Locate the cell with the specified text and output its (x, y) center coordinate. 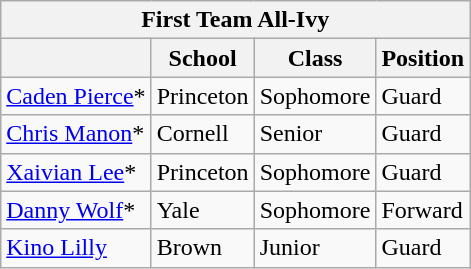
Yale (202, 210)
First Team All-Ivy (236, 20)
Brown (202, 248)
Position (423, 58)
Junior (315, 248)
Kino Lilly (76, 248)
Xaivian Lee* (76, 172)
Cornell (202, 134)
Forward (423, 210)
School (202, 58)
Danny Wolf* (76, 210)
Chris Manon* (76, 134)
Class (315, 58)
Caden Pierce* (76, 96)
Senior (315, 134)
